Determine the (X, Y) coordinate at the center of the cell enclosing the given text.  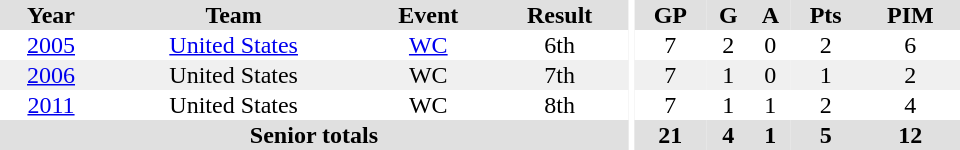
Pts (826, 15)
G (728, 15)
8th (560, 105)
2005 (51, 45)
A (770, 15)
12 (910, 135)
7th (560, 75)
Team (234, 15)
21 (670, 135)
2006 (51, 75)
Senior totals (314, 135)
6 (910, 45)
6th (560, 45)
GP (670, 15)
Event (428, 15)
2011 (51, 105)
Result (560, 15)
5 (826, 135)
PIM (910, 15)
Year (51, 15)
